Capture the cell that displays the provided text and extract its (X, Y) central coordinate. 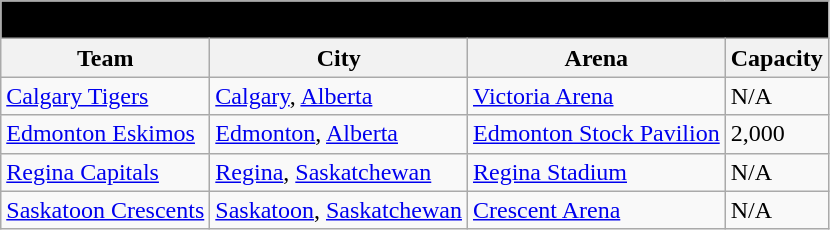
Regina, Saskatchewan (339, 172)
Victoria Arena (596, 96)
Team (106, 58)
1922–23 Western Canada Hockey League (415, 20)
Calgary Tigers (106, 96)
City (339, 58)
Crescent Arena (596, 210)
Regina Stadium (596, 172)
Edmonton Stock Pavilion (596, 134)
Arena (596, 58)
Regina Capitals (106, 172)
Edmonton Eskimos (106, 134)
Calgary, Alberta (339, 96)
2,000 (776, 134)
Capacity (776, 58)
Edmonton, Alberta (339, 134)
Saskatoon, Saskatchewan (339, 210)
Saskatoon Crescents (106, 210)
